Output the [X, Y] coordinate of the center of the cell containing the given text.  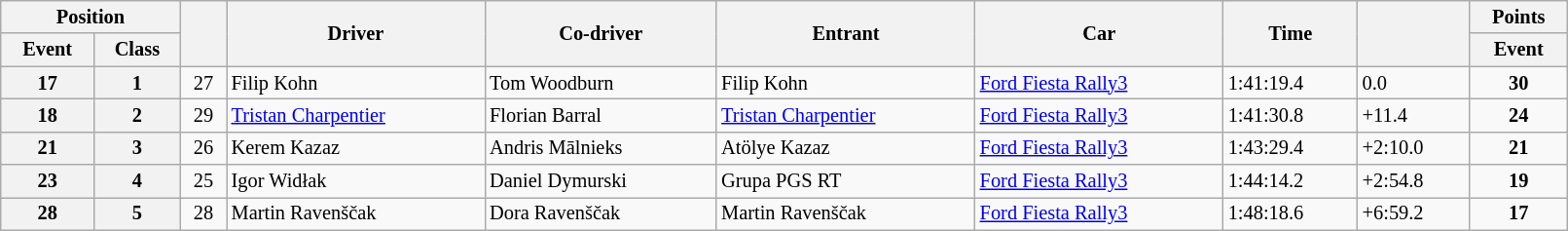
29 [202, 115]
Class [138, 50]
5 [138, 213]
0.0 [1413, 83]
2 [138, 115]
19 [1518, 181]
+2:10.0 [1413, 148]
+6:59.2 [1413, 213]
Florian Barral [601, 115]
23 [48, 181]
24 [1518, 115]
Tom Woodburn [601, 83]
1:48:18.6 [1291, 213]
1:41:30.8 [1291, 115]
Co-driver [601, 33]
Time [1291, 33]
1:41:19.4 [1291, 83]
3 [138, 148]
1 [138, 83]
Atölye Kazaz [846, 148]
Driver [356, 33]
Entrant [846, 33]
Kerem Kazaz [356, 148]
Dora Ravenščak [601, 213]
Daniel Dymurski [601, 181]
Grupa PGS RT [846, 181]
4 [138, 181]
+11.4 [1413, 115]
27 [202, 83]
Position [91, 17]
Igor Widłak [356, 181]
26 [202, 148]
30 [1518, 83]
18 [48, 115]
Car [1100, 33]
+2:54.8 [1413, 181]
25 [202, 181]
Andris Mālnieks [601, 148]
Points [1518, 17]
1:43:29.4 [1291, 148]
1:44:14.2 [1291, 181]
